Detect which cell encompasses the target text, then output its [x, y] center coordinate. 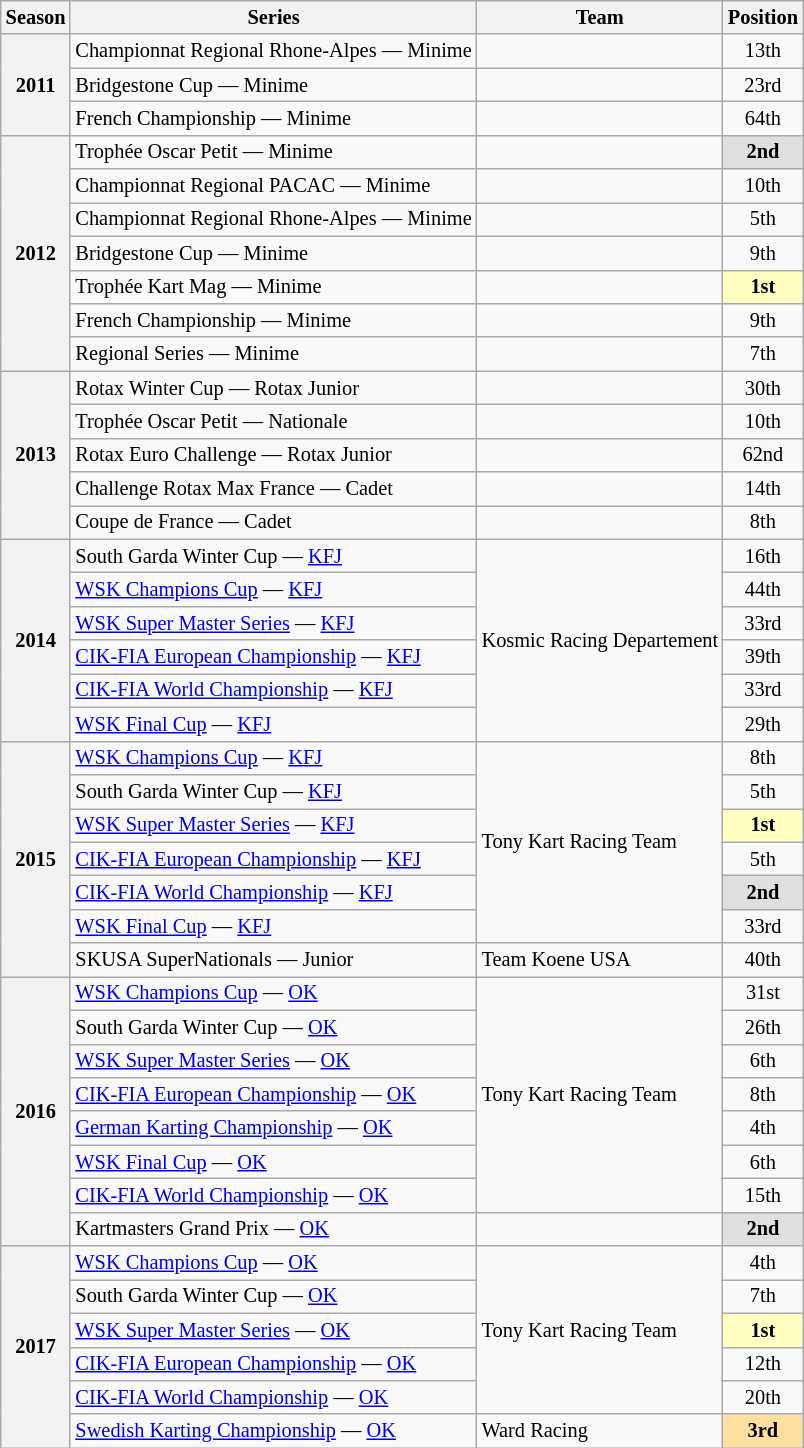
2015 [36, 859]
64th [763, 118]
Series [273, 17]
2016 [36, 1110]
3rd [763, 1431]
2012 [36, 253]
Challenge Rotax Max France — Cadet [273, 489]
WSK Final Cup — OK [273, 1162]
Trophée Oscar Petit — Nationale [273, 421]
2017 [36, 1347]
Rotax Euro Challenge — Rotax Junior [273, 455]
Kartmasters Grand Prix — OK [273, 1229]
23rd [763, 85]
Rotax Winter Cup — Rotax Junior [273, 388]
39th [763, 657]
Kosmic Racing Departement [600, 640]
SKUSA SuperNationals — Junior [273, 960]
2014 [36, 640]
Team Koene USA [600, 960]
Ward Racing [600, 1431]
2013 [36, 455]
Regional Series — Minime [273, 354]
15th [763, 1195]
Trophée Oscar Petit — Minime [273, 152]
2011 [36, 84]
30th [763, 388]
Swedish Karting Championship — OK [273, 1431]
Coupe de France — Cadet [273, 522]
German Karting Championship — OK [273, 1128]
Season [36, 17]
26th [763, 1027]
Championnat Regional PACAC — Minime [273, 186]
62nd [763, 455]
Position [763, 17]
40th [763, 960]
44th [763, 589]
14th [763, 489]
Trophée Kart Mag — Minime [273, 287]
Team [600, 17]
12th [763, 1364]
20th [763, 1397]
16th [763, 556]
29th [763, 724]
13th [763, 51]
31st [763, 993]
